Output the (x, y) coordinate of the center of the cell containing the given text.  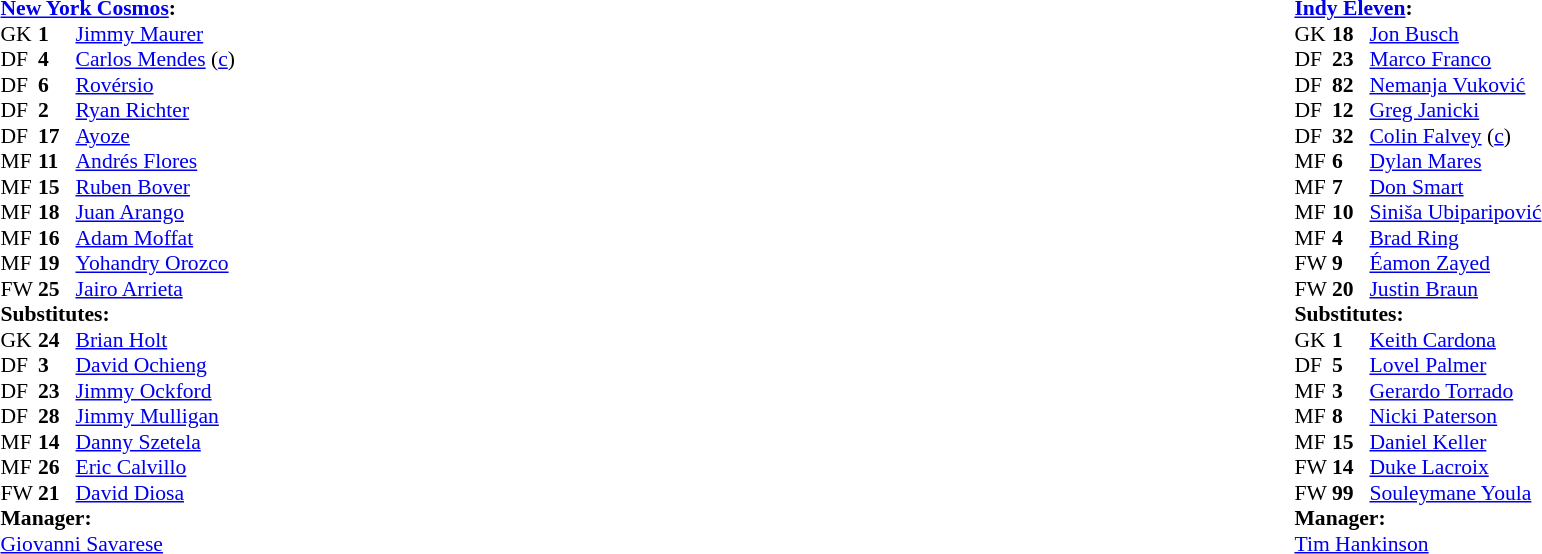
Duke Lacroix (1455, 467)
Lovel Palmer (1455, 365)
Souleymane Youla (1455, 493)
Dylan Mares (1455, 161)
8 (1351, 417)
Danny Szetela (156, 442)
Nicki Paterson (1455, 417)
David Diosa (156, 493)
Greg Janicki (1455, 111)
Adam Moffat (156, 238)
Siniša Ubiparipović (1455, 213)
Carlos Mendes (c) (156, 59)
19 (57, 263)
Jimmy Maurer (156, 34)
Andrés Flores (156, 161)
9 (1351, 263)
Eric Calvillo (156, 467)
Ayoze (156, 136)
Daniel Keller (1455, 442)
7 (1351, 187)
17 (57, 136)
Éamon Zayed (1455, 263)
99 (1351, 493)
Brad Ring (1455, 238)
David Ochieng (156, 365)
Justin Braun (1455, 289)
12 (1351, 111)
32 (1351, 136)
Keith Cardona (1455, 340)
21 (57, 493)
Yohandry Orozco (156, 263)
Ryan Richter (156, 111)
16 (57, 238)
5 (1351, 365)
Colin Falvey (c) (1455, 136)
Jon Busch (1455, 34)
28 (57, 417)
24 (57, 340)
25 (57, 289)
11 (57, 161)
Gerardo Torrado (1455, 391)
26 (57, 467)
Juan Arango (156, 213)
Jimmy Ockford (156, 391)
Marco Franco (1455, 59)
Ruben Bover (156, 187)
Rovérsio (156, 85)
2 (57, 111)
82 (1351, 85)
10 (1351, 213)
Brian Holt (156, 340)
Jairo Arrieta (156, 289)
20 (1351, 289)
Don Smart (1455, 187)
Jimmy Mulligan (156, 417)
Nemanja Vuković (1455, 85)
